Determine the (x, y) coordinate at the center of the cell enclosing the given text.  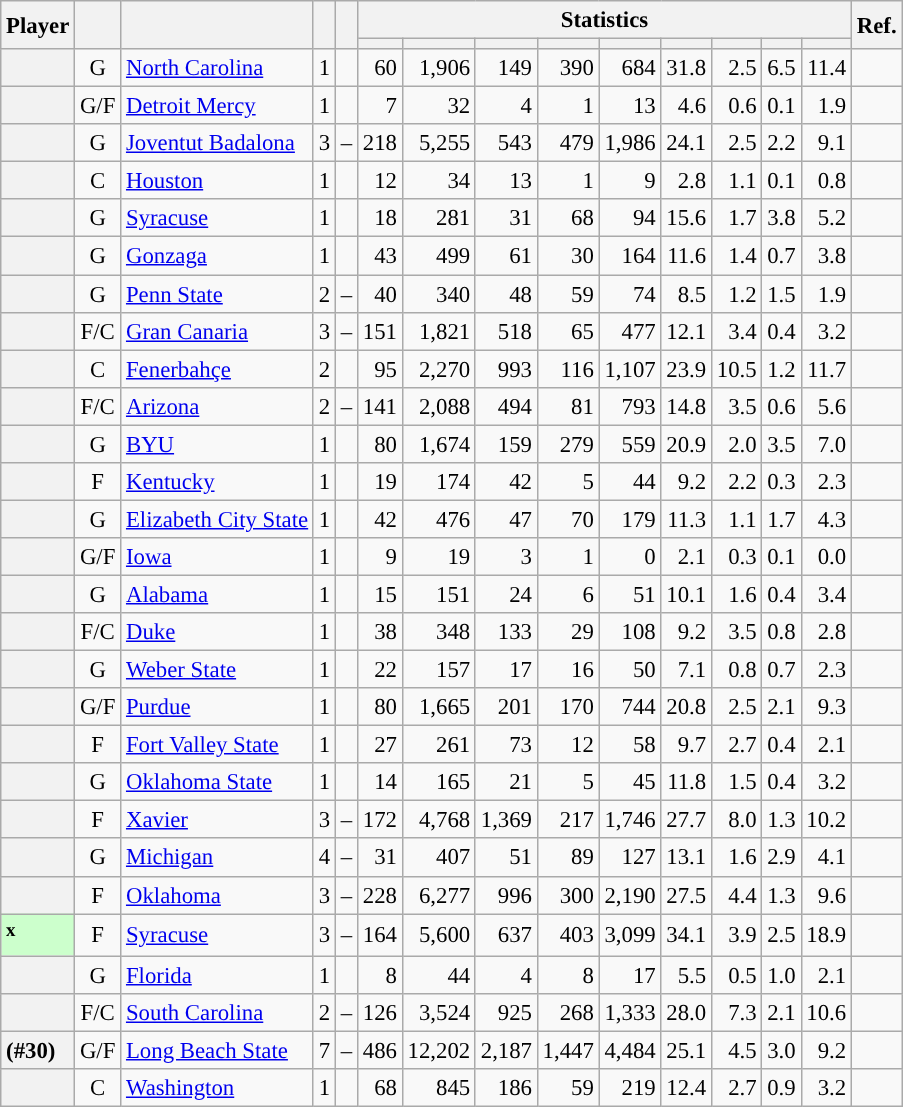
186 (506, 1088)
29 (568, 632)
165 (438, 782)
Player (38, 25)
4,484 (630, 1050)
31.8 (686, 68)
Ref. (876, 25)
2.0 (736, 444)
518 (506, 331)
8.0 (736, 820)
3.0 (782, 1050)
340 (438, 294)
1,665 (438, 707)
116 (568, 369)
11.8 (686, 782)
9.7 (686, 745)
403 (568, 935)
24.1 (686, 143)
1,746 (630, 820)
300 (568, 895)
476 (438, 519)
Iowa (218, 557)
Washington (218, 1088)
2,088 (438, 406)
24 (506, 594)
Weber State (218, 670)
27 (380, 745)
38 (380, 632)
22 (380, 670)
16 (568, 670)
30 (568, 256)
Duke (218, 632)
11.3 (686, 519)
3,099 (630, 935)
7.0 (826, 444)
9.6 (826, 895)
65 (568, 331)
1,986 (630, 143)
10.6 (826, 1013)
11.7 (826, 369)
27.7 (686, 820)
141 (380, 406)
Statistics (604, 20)
993 (506, 369)
12.1 (686, 331)
34.1 (686, 935)
149 (506, 68)
407 (438, 858)
5,600 (438, 935)
South Carolina (218, 1013)
4.4 (736, 895)
27.5 (686, 895)
0.5 (736, 975)
4,768 (438, 820)
12.4 (686, 1088)
218 (380, 143)
4.5 (736, 1050)
Kentucky (218, 482)
1,369 (506, 820)
219 (630, 1088)
1,674 (438, 444)
494 (506, 406)
11.4 (826, 68)
1,107 (630, 369)
201 (506, 707)
Oklahoma State (218, 782)
4.1 (826, 858)
Purdue (218, 707)
637 (506, 935)
2.9 (782, 858)
48 (506, 294)
9.1 (826, 143)
10.2 (826, 820)
89 (568, 858)
Arizona (218, 406)
1,447 (568, 1050)
94 (630, 219)
Alabama (218, 594)
11.6 (686, 256)
9.3 (826, 707)
50 (630, 670)
2,270 (438, 369)
Houston (218, 181)
279 (568, 444)
793 (630, 406)
6,277 (438, 895)
23.9 (686, 369)
43 (380, 256)
108 (630, 632)
45 (630, 782)
10.5 (736, 369)
1,333 (630, 1013)
25.1 (686, 1050)
x (38, 935)
North Carolina (218, 68)
Gran Canaria (218, 331)
14.8 (686, 406)
1,821 (438, 331)
73 (506, 745)
4.6 (686, 106)
348 (438, 632)
Fenerbahçe (218, 369)
Michigan (218, 858)
Long Beach State (218, 1050)
0.0 (826, 557)
BYU (218, 444)
Joventut Badalona (218, 143)
61 (506, 256)
127 (630, 858)
159 (506, 444)
1.0 (782, 975)
20.8 (686, 707)
479 (568, 143)
217 (568, 820)
47 (506, 519)
(#30) (38, 1050)
15 (380, 594)
15.6 (686, 219)
133 (506, 632)
5,255 (438, 143)
268 (568, 1013)
81 (568, 406)
4.3 (826, 519)
Penn State (218, 294)
157 (438, 670)
179 (630, 519)
18.9 (826, 935)
925 (506, 1013)
13.1 (686, 858)
499 (438, 256)
Gonzaga (218, 256)
477 (630, 331)
Elizabeth City State (218, 519)
126 (380, 1013)
21 (506, 782)
845 (438, 1088)
486 (380, 1050)
Florida (218, 975)
281 (438, 219)
28.0 (686, 1013)
6.5 (782, 68)
543 (506, 143)
12,202 (438, 1050)
172 (380, 820)
7.3 (736, 1013)
32 (438, 106)
Xavier (218, 820)
261 (438, 745)
1,906 (438, 68)
6 (568, 594)
60 (380, 68)
390 (568, 68)
40 (380, 294)
3,524 (438, 1013)
170 (568, 707)
2,190 (630, 895)
2,187 (506, 1050)
5.5 (686, 975)
95 (380, 369)
8.5 (686, 294)
18 (380, 219)
0 (630, 557)
58 (630, 745)
Fort Valley State (218, 745)
559 (630, 444)
Oklahoma (218, 895)
Detroit Mercy (218, 106)
7.1 (686, 670)
14 (380, 782)
5.2 (826, 219)
74 (630, 294)
10.1 (686, 594)
20.9 (686, 444)
34 (438, 181)
744 (630, 707)
70 (568, 519)
1.4 (736, 256)
3.9 (736, 935)
228 (380, 895)
684 (630, 68)
0.9 (782, 1088)
996 (506, 895)
5.6 (826, 406)
174 (438, 482)
